Pinpoint the cell where the given text exists, returning its (X, Y) midpoint coordinate. 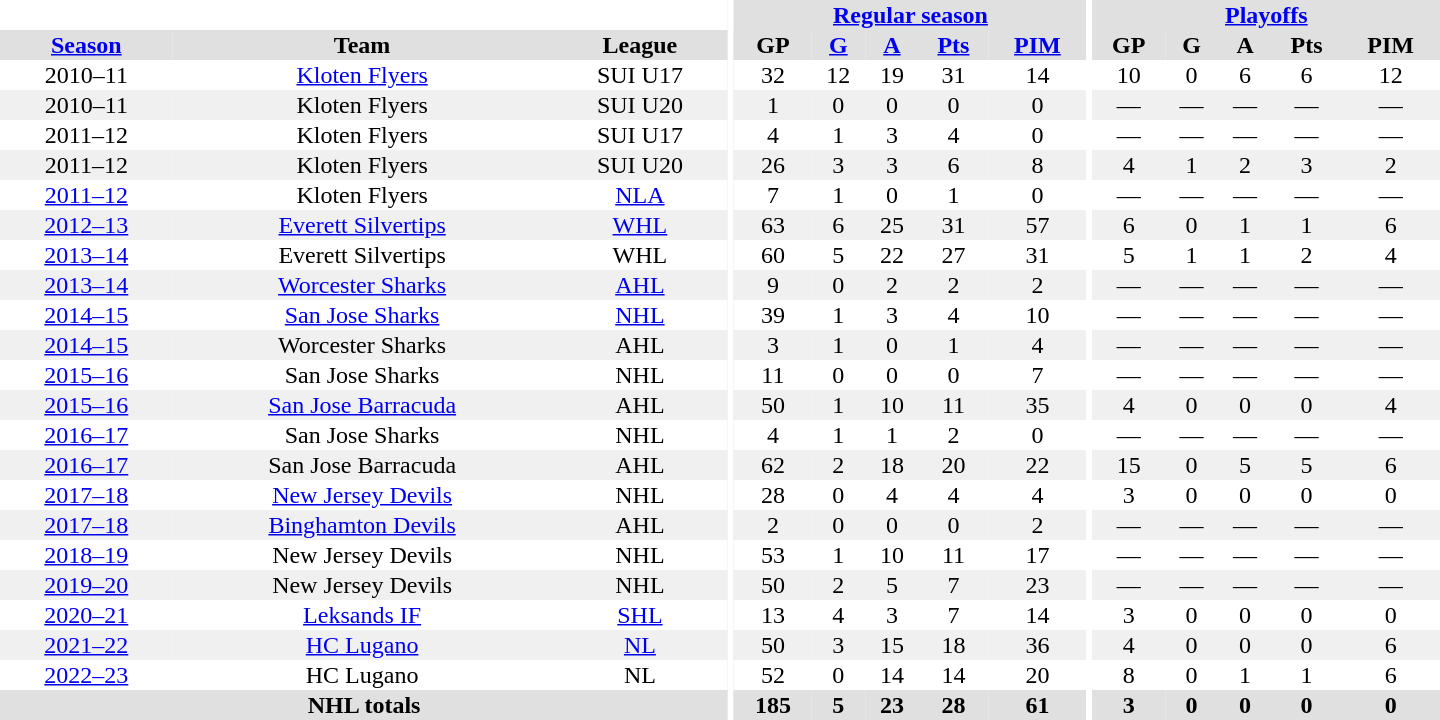
2018–19 (86, 555)
60 (772, 255)
57 (1038, 225)
SHL (640, 615)
Season (86, 45)
27 (954, 255)
26 (772, 165)
36 (1038, 645)
25 (892, 225)
185 (772, 705)
39 (772, 315)
52 (772, 675)
League (640, 45)
2020–21 (86, 615)
19 (892, 75)
17 (1038, 555)
2019–20 (86, 585)
Team (362, 45)
9 (772, 285)
35 (1038, 405)
13 (772, 615)
2022–23 (86, 675)
32 (772, 75)
Leksands IF (362, 615)
62 (772, 465)
61 (1038, 705)
2012–13 (86, 225)
Regular season (910, 15)
2021–22 (86, 645)
NLA (640, 195)
Binghamton Devils (362, 525)
63 (772, 225)
53 (772, 555)
NHL totals (364, 705)
Playoffs (1266, 15)
